Locate the cell with the specified text and output its (x, y) center coordinate. 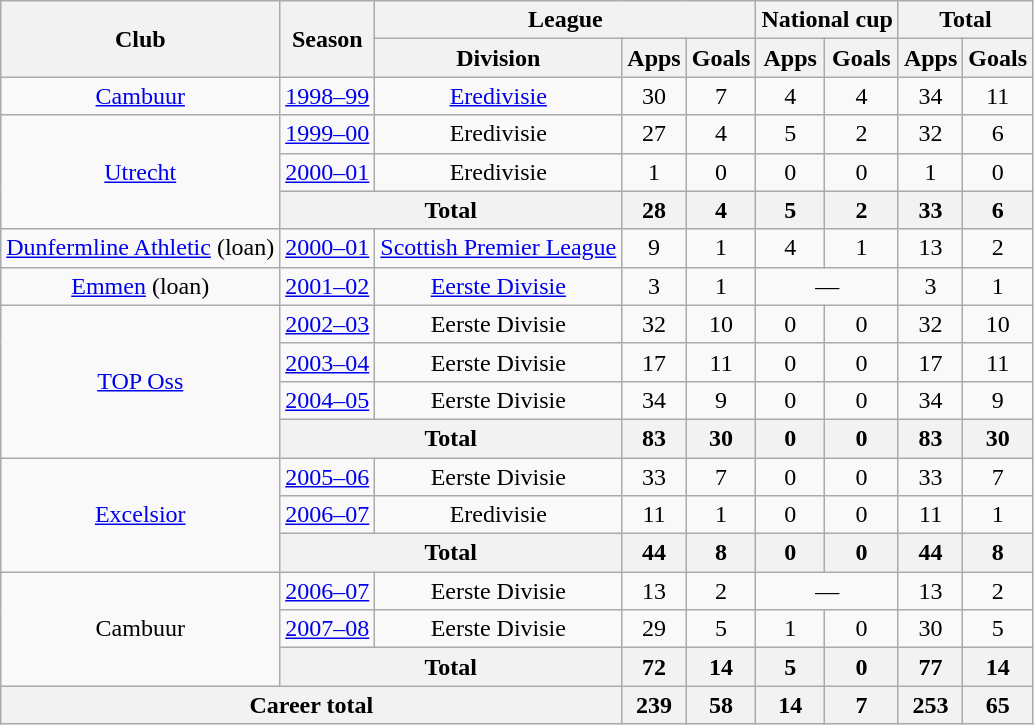
29 (654, 629)
TOP Oss (140, 381)
27 (654, 134)
2007–08 (328, 629)
253 (930, 705)
1998–99 (328, 96)
239 (654, 705)
Scottish Premier League (498, 248)
National cup (827, 20)
28 (654, 210)
1999–00 (328, 134)
72 (654, 667)
2001–02 (328, 286)
77 (930, 667)
2005–06 (328, 477)
58 (721, 705)
Club (140, 39)
65 (998, 705)
Season (328, 39)
2003–04 (328, 362)
Dunfermline Athletic (loan) (140, 248)
Utrecht (140, 172)
2002–03 (328, 324)
2004–05 (328, 400)
Career total (312, 705)
Emmen (loan) (140, 286)
League (566, 20)
Division (498, 58)
Excelsior (140, 515)
